Return the [x, y] coordinate for the center point of the cell that contains the specified text.  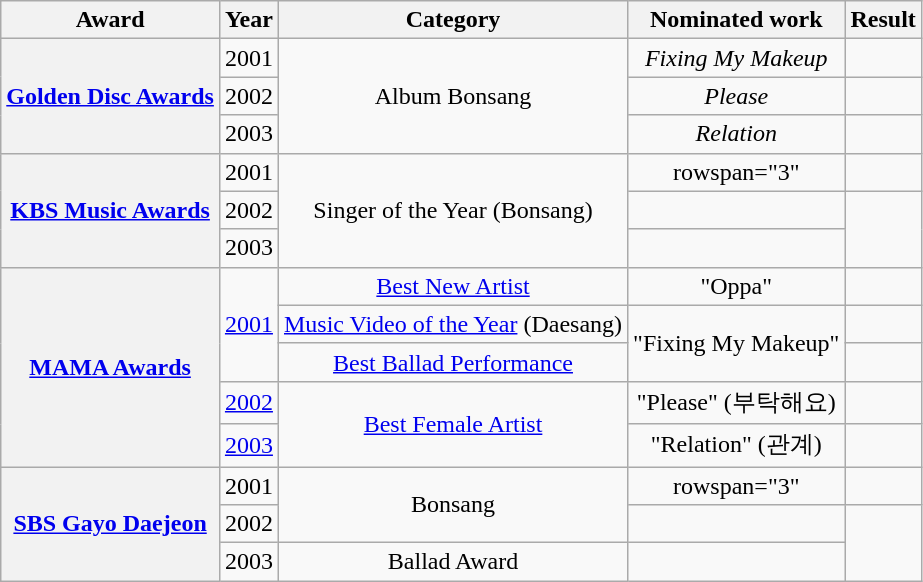
Nominated work [736, 20]
Result [883, 20]
Category [452, 20]
"Please" (부탁해요) [736, 402]
Relation [736, 134]
Ballad Award [452, 562]
Please [736, 96]
Album Bonsang [452, 96]
Singer of the Year (Bonsang) [452, 210]
SBS Gayo Daejeon [110, 523]
Best Female Artist [452, 424]
Award [110, 20]
Best Ballad Performance [452, 362]
KBS Music Awards [110, 210]
"Relation" (관계) [736, 446]
MAMA Awards [110, 366]
Year [248, 20]
"Fixing My Makeup" [736, 343]
Golden Disc Awards [110, 96]
"Oppa" [736, 286]
Best New Artist [452, 286]
Fixing My Makeup [736, 58]
Bonsang [452, 504]
Music Video of the Year (Daesang) [452, 324]
